Extract the [x, y] coordinate from the center of the cell holding the provided text.  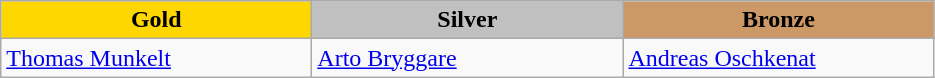
Gold [156, 20]
Andreas Oschkenat [778, 58]
Bronze [778, 20]
Thomas Munkelt [156, 58]
Silver [468, 20]
Arto Bryggare [468, 58]
